Search for the cell housing the specified text and yield its (X, Y) center coordinate. 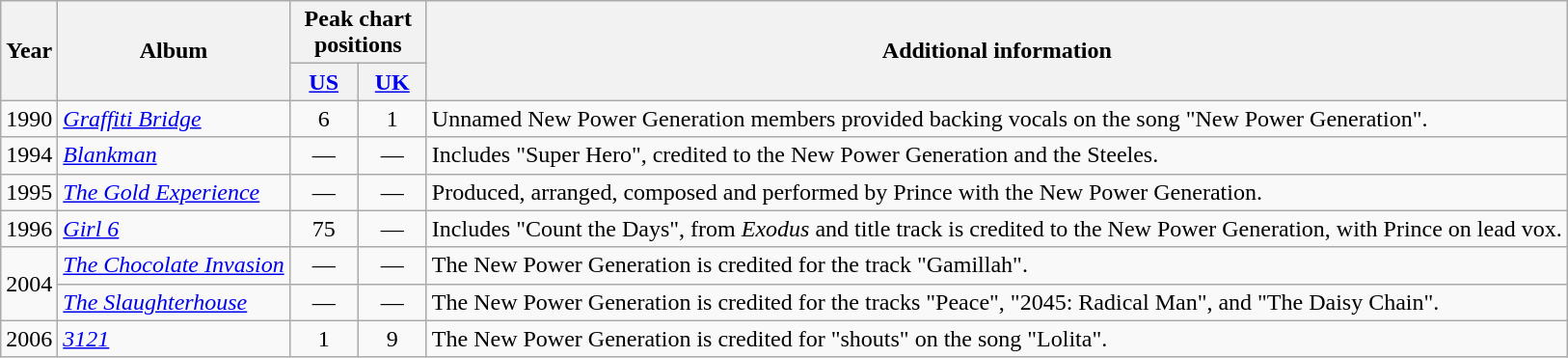
3121 (174, 339)
75 (324, 229)
Girl 6 (174, 229)
Year (29, 50)
The New Power Generation is credited for the tracks "Peace", "2045: Radical Man", and "The Daisy Chain". (997, 302)
Produced, arranged, composed and performed by Prince with the New Power Generation. (997, 192)
The New Power Generation is credited for the track "Gamillah". (997, 265)
Unnamed New Power Generation members provided backing vocals on the song "New Power Generation". (997, 119)
The Chocolate Invasion (174, 265)
1994 (29, 155)
6 (324, 119)
Blankman (174, 155)
Additional information (997, 50)
2006 (29, 339)
US (324, 82)
1995 (29, 192)
1996 (29, 229)
2004 (29, 284)
Album (174, 50)
The Slaughterhouse (174, 302)
1990 (29, 119)
UK (392, 82)
Graffiti Bridge (174, 119)
The Gold Experience (174, 192)
The New Power Generation is credited for "shouts" on the song "Lolita". (997, 339)
Peak chart positions (358, 33)
Includes "Super Hero", credited to the New Power Generation and the Steeles. (997, 155)
Includes "Count the Days", from Exodus and title track is credited to the New Power Generation, with Prince on lead vox. (997, 229)
9 (392, 339)
